Determine the (X, Y) coordinate at the center of the cell enclosing the given text.  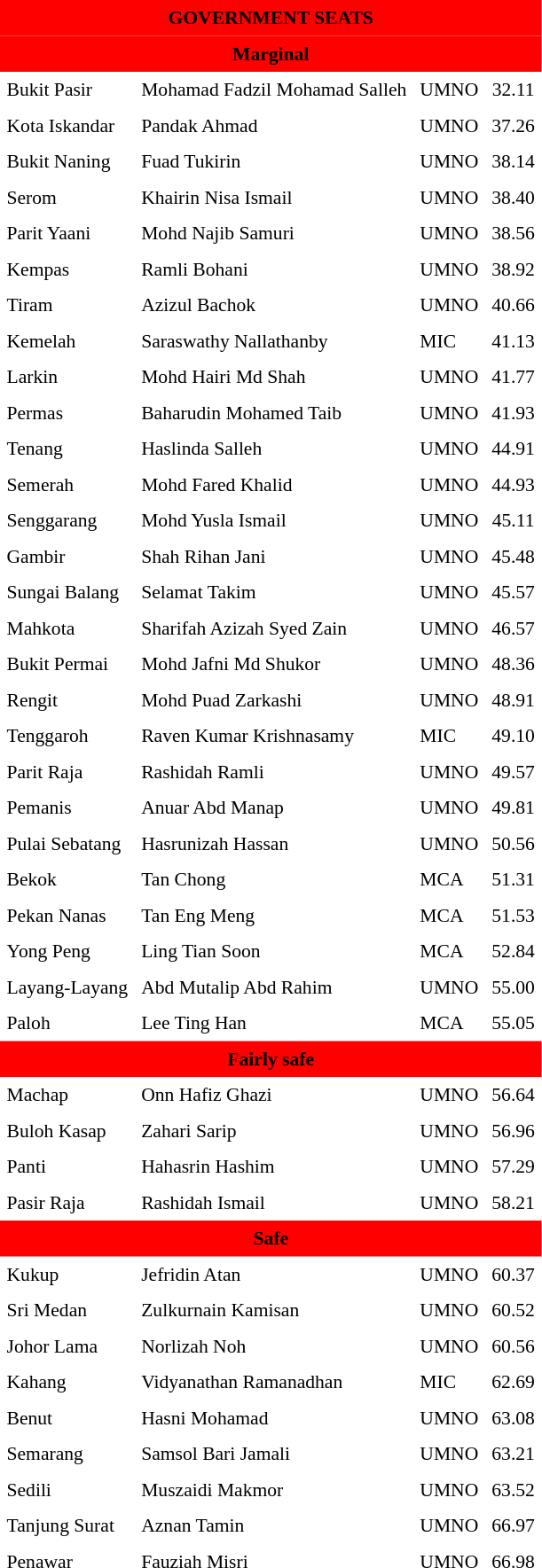
Gambir (67, 556)
Hasrunizah Hassan (274, 843)
40.66 (514, 305)
Bukit Permai (67, 664)
46.57 (514, 628)
38.14 (514, 161)
56.64 (514, 1095)
Kempas (67, 269)
Ling Tian Soon (274, 951)
Sedili (67, 1489)
Buloh Kasap (67, 1130)
60.52 (514, 1310)
Tiram (67, 305)
Mohamad Fadzil Mohamad Salleh (274, 90)
Rengit (67, 699)
48.36 (514, 664)
Vidyanathan Ramanadhan (274, 1382)
Aznan Tamin (274, 1525)
45.48 (514, 556)
Tenang (67, 449)
66.97 (514, 1525)
Yong Peng (67, 951)
Raven Kumar Krishnasamy (274, 736)
Bekok (67, 879)
Layang-Layang (67, 987)
38.40 (514, 197)
Hasni Mohamad (274, 1417)
45.11 (514, 520)
GOVERNMENT SEATS (271, 18)
44.91 (514, 449)
57.29 (514, 1166)
51.31 (514, 879)
Mohd Fared Khalid (274, 484)
Parit Yaani (67, 233)
Kemelah (67, 340)
63.52 (514, 1489)
44.93 (514, 484)
Tanjung Surat (67, 1525)
Johor Lama (67, 1346)
41.77 (514, 377)
Azizul Bachok (274, 305)
56.96 (514, 1130)
Tenggaroh (67, 736)
32.11 (514, 90)
Zulkurnain Kamisan (274, 1310)
Rashidah Ismail (274, 1202)
Bukit Pasir (67, 90)
41.93 (514, 412)
Pemanis (67, 807)
Senggarang (67, 520)
45.57 (514, 592)
Jefridin Atan (274, 1274)
Samsol Bari Jamali (274, 1454)
49.57 (514, 771)
37.26 (514, 125)
55.00 (514, 987)
Rashidah Ramli (274, 771)
Saraswathy Nallathanby (274, 340)
Khairin Nisa Ismail (274, 197)
Fuad Tukirin (274, 161)
49.10 (514, 736)
Selamat Takim (274, 592)
Benut (67, 1417)
Semerah (67, 484)
Mohd Najib Samuri (274, 233)
49.81 (514, 807)
Kahang (67, 1382)
Bukit Naning (67, 161)
60.56 (514, 1346)
52.84 (514, 951)
38.92 (514, 269)
Paloh (67, 1023)
58.21 (514, 1202)
Abd Mutalip Abd Rahim (274, 987)
Semarang (67, 1454)
Lee Ting Han (274, 1023)
Fairly safe (271, 1058)
Shah Rihan Jani (274, 556)
Larkin (67, 377)
38.56 (514, 233)
Permas (67, 412)
Tan Eng Meng (274, 915)
Pulai Sebatang (67, 843)
Panti (67, 1166)
51.53 (514, 915)
Ramli Bohani (274, 269)
Baharudin Mohamed Taib (274, 412)
Zahari Sarip (274, 1130)
63.21 (514, 1454)
Pasir Raja (67, 1202)
Onn Hafiz Ghazi (274, 1095)
Hahasrin Hashim (274, 1166)
Muszaidi Makmor (274, 1489)
Kukup (67, 1274)
Sungai Balang (67, 592)
Anuar Abd Manap (274, 807)
Norlizah Noh (274, 1346)
62.69 (514, 1382)
Mohd Yusla Ismail (274, 520)
55.05 (514, 1023)
Mohd Hairi Md Shah (274, 377)
Mohd Jafni Md Shukor (274, 664)
Sharifah Azizah Syed Zain (274, 628)
Marginal (271, 53)
Kota Iskandar (67, 125)
48.91 (514, 699)
Mohd Puad Zarkashi (274, 699)
Mahkota (67, 628)
Sri Medan (67, 1310)
50.56 (514, 843)
60.37 (514, 1274)
Serom (67, 197)
63.08 (514, 1417)
Pandak Ahmad (274, 125)
41.13 (514, 340)
Haslinda Salleh (274, 449)
Machap (67, 1095)
Pekan Nanas (67, 915)
Parit Raja (67, 771)
Tan Chong (274, 879)
Safe (271, 1238)
